Scan for the cell matching the given text and deliver its (X, Y) coordinate at center. 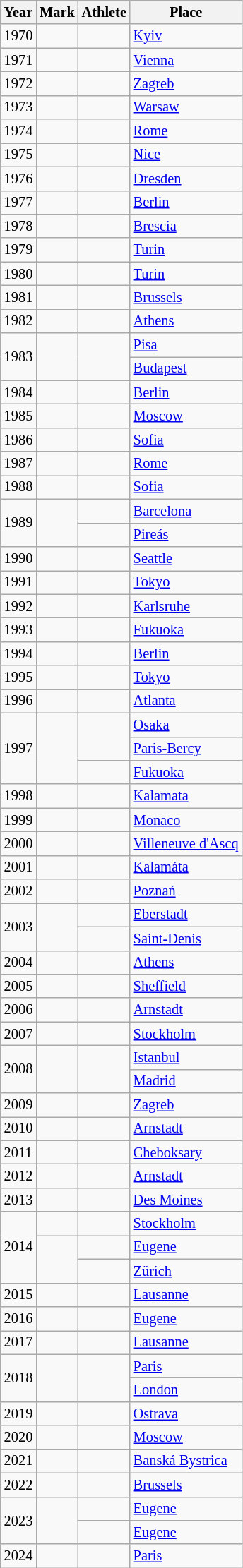
Saint-Denis (186, 939)
1999 (18, 820)
Vienna (186, 60)
Osaka (186, 725)
Barcelona (186, 511)
Banská Bystrica (186, 1461)
Villeneuve d'Ascq (186, 843)
1984 (18, 392)
Pireás (186, 535)
1975 (18, 155)
2009 (18, 1105)
Paris-Bercy (186, 749)
1974 (18, 131)
Karlsruhe (186, 606)
1992 (18, 606)
1977 (18, 203)
Dresden (186, 179)
2002 (18, 891)
1983 (18, 357)
2023 (18, 1520)
1985 (18, 416)
2005 (18, 986)
1972 (18, 83)
2014 (18, 1248)
2006 (18, 1010)
2001 (18, 867)
Mark (57, 12)
2021 (18, 1461)
Monaco (186, 820)
Kyiv (186, 36)
1981 (18, 297)
Cheboksary (186, 1152)
Zürich (186, 1271)
Nice (186, 155)
Place (186, 12)
1982 (18, 321)
1990 (18, 558)
2016 (18, 1318)
2020 (18, 1437)
London (186, 1389)
2010 (18, 1128)
2007 (18, 1034)
1973 (18, 107)
2015 (18, 1295)
1980 (18, 274)
2018 (18, 1377)
2019 (18, 1413)
Brescia (186, 226)
2012 (18, 1176)
Pisa (186, 345)
1988 (18, 487)
2024 (18, 1556)
1978 (18, 226)
1991 (18, 582)
Istanbul (186, 1057)
2004 (18, 963)
1998 (18, 796)
Seattle (186, 558)
Budapest (186, 368)
Warsaw (186, 107)
2013 (18, 1200)
Sheffield (186, 986)
1995 (18, 677)
1986 (18, 440)
2022 (18, 1485)
Eberstadt (186, 915)
Kalamáta (186, 867)
Poznań (186, 891)
1979 (18, 250)
2017 (18, 1342)
2011 (18, 1152)
Madrid (186, 1081)
1987 (18, 464)
1993 (18, 629)
Year (18, 12)
Athlete (105, 12)
1996 (18, 701)
2000 (18, 843)
1989 (18, 522)
1970 (18, 36)
Atlanta (186, 701)
1994 (18, 653)
2008 (18, 1068)
Kalamata (186, 796)
1976 (18, 179)
Des Moines (186, 1200)
1997 (18, 748)
Ostrava (186, 1413)
1971 (18, 60)
2003 (18, 926)
